Output the (X, Y) coordinate of the center of the cell containing the given text.  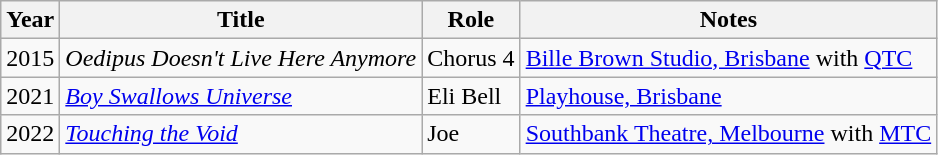
Playhouse, Brisbane (728, 96)
Bille Brown Studio, Brisbane with QTC (728, 58)
Role (471, 20)
Notes (728, 20)
2021 (30, 96)
Title (241, 20)
Oedipus Doesn't Live Here Anymore (241, 58)
Joe (471, 134)
Year (30, 20)
Eli Bell (471, 96)
Touching the Void (241, 134)
Southbank Theatre, Melbourne with MTC (728, 134)
2022 (30, 134)
2015 (30, 58)
Boy Swallows Universe (241, 96)
Chorus 4 (471, 58)
